Determine the (X, Y) coordinate at the center of the cell enclosing the given text.  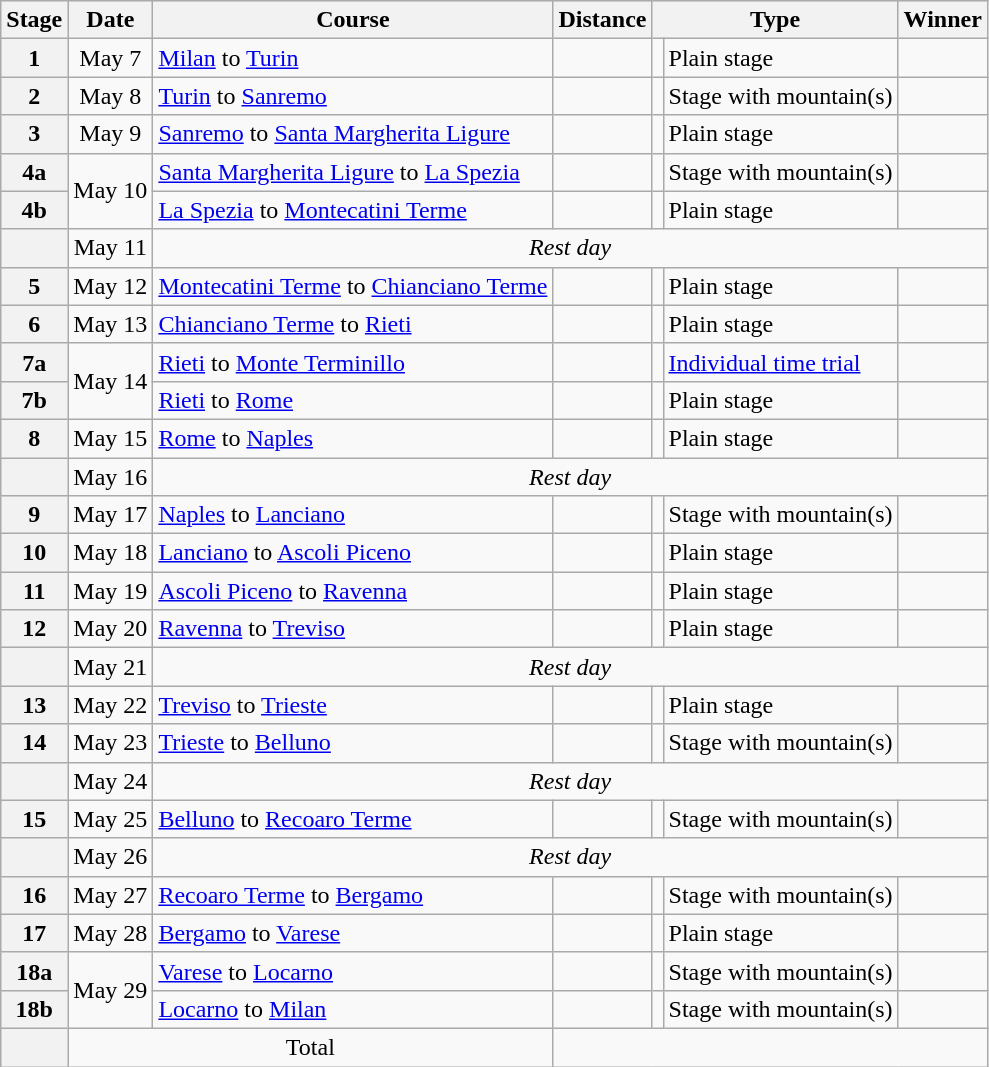
Chianciano Terme to Rieti (353, 324)
9 (34, 515)
La Spezia to Montecatini Terme (353, 210)
Treviso to Trieste (353, 705)
Recoaro Terme to Bergamo (353, 895)
Locarno to Milan (353, 1009)
Rome to Naples (353, 438)
Turin to Sanremo (353, 96)
12 (34, 629)
Ascoli Piceno to Ravenna (353, 591)
Distance (602, 20)
16 (34, 895)
May 22 (110, 705)
May 8 (110, 96)
4a (34, 172)
7a (34, 362)
May 9 (110, 134)
Milan to Turin (353, 58)
15 (34, 819)
17 (34, 933)
May 25 (110, 819)
May 27 (110, 895)
Santa Margherita Ligure to La Spezia (353, 172)
8 (34, 438)
Individual time trial (780, 362)
10 (34, 553)
Naples to Lanciano (353, 515)
1 (34, 58)
May 26 (110, 857)
Montecatini Terme to Chianciano Terme (353, 286)
May 14 (110, 381)
May 13 (110, 324)
May 20 (110, 629)
4b (34, 210)
2 (34, 96)
Winner (942, 20)
May 23 (110, 743)
May 28 (110, 933)
May 29 (110, 990)
Ravenna to Treviso (353, 629)
Rieti to Rome (353, 400)
Sanremo to Santa Margherita Ligure (353, 134)
May 17 (110, 515)
May 16 (110, 477)
Bergamo to Varese (353, 933)
14 (34, 743)
18b (34, 1009)
May 24 (110, 781)
Rieti to Monte Terminillo (353, 362)
Type (775, 20)
Trieste to Belluno (353, 743)
May 18 (110, 553)
May 11 (110, 248)
May 21 (110, 667)
Date (110, 20)
Belluno to Recoaro Terme (353, 819)
7b (34, 400)
6 (34, 324)
Lanciano to Ascoli Piceno (353, 553)
Total (310, 1047)
May 10 (110, 191)
May 12 (110, 286)
May 19 (110, 591)
Course (353, 20)
May 15 (110, 438)
May 7 (110, 58)
Stage (34, 20)
13 (34, 705)
3 (34, 134)
18a (34, 971)
5 (34, 286)
11 (34, 591)
Varese to Locarno (353, 971)
